Detect which cell encompasses the target text, then output its [x, y] center coordinate. 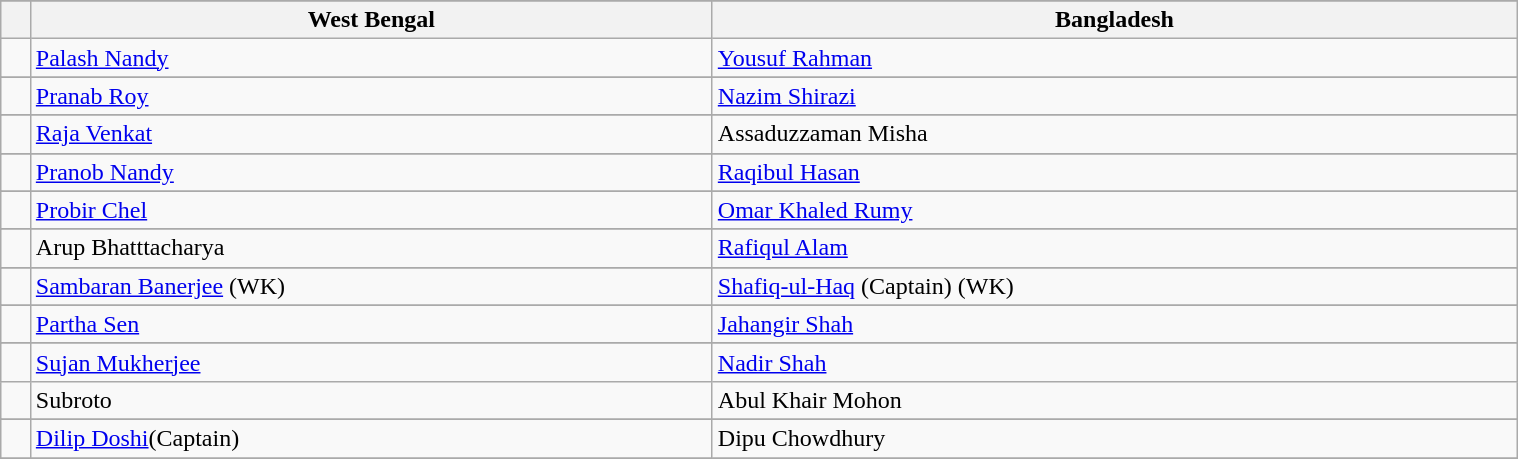
Sambaran Banerjee (WK) [371, 286]
Arup Bhatttacharya [371, 248]
West Bengal [371, 20]
Nazim Shirazi [1114, 96]
Nadir Shah [1114, 362]
Probir Chel [371, 210]
Raja Venkat [371, 134]
Pranab Roy [371, 96]
Palash Nandy [371, 58]
Dilip Doshi(Captain) [371, 438]
Partha Sen [371, 324]
Yousuf Rahman [1114, 58]
Rafiqul Alam [1114, 248]
Sujan Mukherjee [371, 362]
Jahangir Shah [1114, 324]
Pranob Nandy [371, 172]
Assaduzzaman Misha [1114, 134]
Bangladesh [1114, 20]
Shafiq-ul-Haq (Captain) (WK) [1114, 286]
Omar Khaled Rumy [1114, 210]
Raqibul Hasan [1114, 172]
Subroto [371, 400]
Abul Khair Mohon [1114, 400]
Dipu Chowdhury [1114, 438]
